For the text-containing cell, return its midpoint in [x, y] coordinate format. 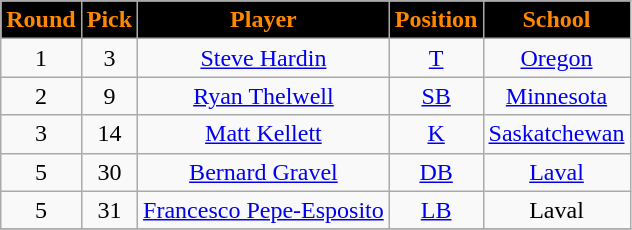
Francesco Pepe-Esposito [264, 210]
T [436, 58]
Matt Kellett [264, 134]
31 [109, 210]
Oregon [556, 58]
14 [109, 134]
Ryan Thelwell [264, 96]
K [436, 134]
Saskatchewan [556, 134]
30 [109, 172]
Position [436, 20]
Pick [109, 20]
Player [264, 20]
SB [436, 96]
Minnesota [556, 96]
9 [109, 96]
Bernard Gravel [264, 172]
1 [41, 58]
DB [436, 172]
LB [436, 210]
Steve Hardin [264, 58]
School [556, 20]
Round [41, 20]
2 [41, 96]
